Pinpoint the cell where the given text exists, returning its (X, Y) midpoint coordinate. 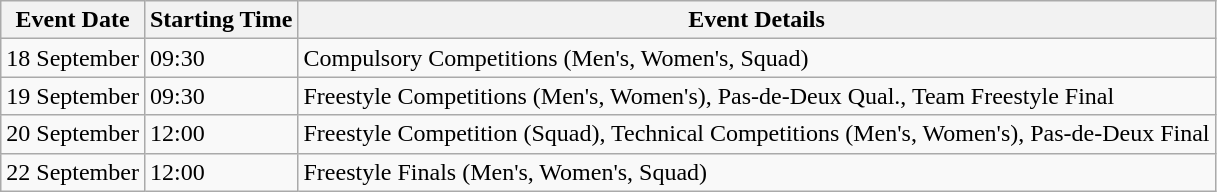
Compulsory Competitions (Men's, Women's, Squad) (756, 58)
Freestyle Competition (Squad), Technical Competitions (Men's, Women's), Pas-de-Deux Final (756, 134)
18 September (73, 58)
Freestyle Competitions (Men's, Women's), Pas-de-Deux Qual., Team Freestyle Final (756, 96)
Starting Time (221, 20)
20 September (73, 134)
Event Details (756, 20)
Event Date (73, 20)
22 September (73, 172)
19 September (73, 96)
Freestyle Finals (Men's, Women's, Squad) (756, 172)
